Provide the (x, y) coordinate of the cell's center where the given text is located.  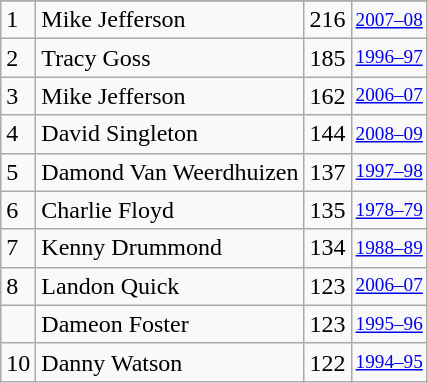
162 (328, 96)
Charlie Floyd (170, 210)
Danny Watson (170, 362)
185 (328, 58)
1988–89 (389, 248)
Kenny Drummond (170, 248)
2 (18, 58)
1 (18, 20)
10 (18, 362)
137 (328, 172)
122 (328, 362)
134 (328, 248)
4 (18, 134)
144 (328, 134)
6 (18, 210)
2007–08 (389, 20)
135 (328, 210)
216 (328, 20)
2008–09 (389, 134)
1978–79 (389, 210)
Damond Van Weerdhuizen (170, 172)
1994–95 (389, 362)
8 (18, 286)
7 (18, 248)
Tracy Goss (170, 58)
5 (18, 172)
1995–96 (389, 324)
Landon Quick (170, 286)
Dameon Foster (170, 324)
1997–98 (389, 172)
3 (18, 96)
David Singleton (170, 134)
1996–97 (389, 58)
